Return the [X, Y] coordinate for the center point of the cell that contains the specified text.  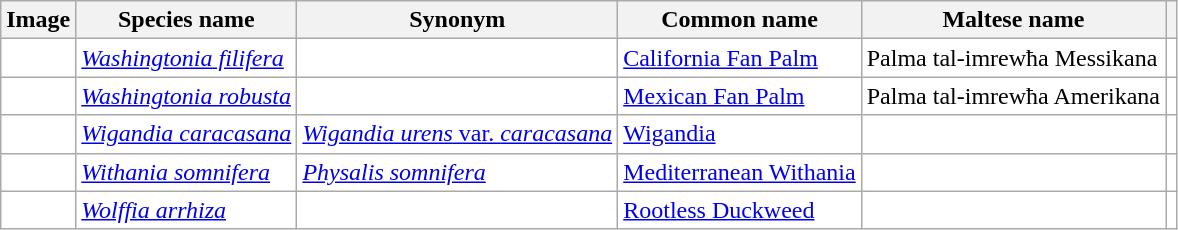
Wigandia urens var. caracasana [458, 134]
Wigandia caracasana [186, 134]
Palma tal-imrewħa Amerikana [1013, 96]
Mediterranean Withania [740, 172]
Wolffia arrhiza [186, 210]
Washingtonia robusta [186, 96]
Synonym [458, 20]
Species name [186, 20]
Withania somnifera [186, 172]
Washingtonia filifera [186, 58]
Common name [740, 20]
Rootless Duckweed [740, 210]
Wigandia [740, 134]
California Fan Palm [740, 58]
Physalis somnifera [458, 172]
Maltese name [1013, 20]
Palma tal-imrewħa Messikana [1013, 58]
Mexican Fan Palm [740, 96]
Image [38, 20]
